Scan for the cell matching the given text and deliver its [X, Y] coordinate at center. 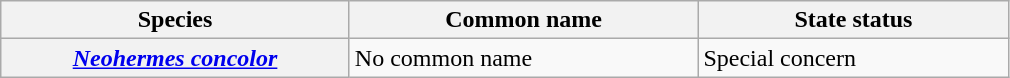
No common name [524, 58]
State status [854, 20]
Special concern [854, 58]
Common name [524, 20]
Neohermes concolor [176, 58]
Species [176, 20]
